Provide the [x, y] coordinate of the cell's center where the given text is located.  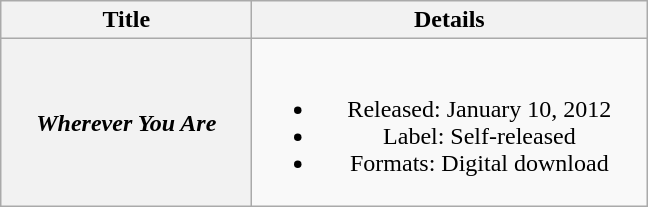
Title [126, 20]
Wherever You Are [126, 122]
Released: January 10, 2012Label: Self-releasedFormats: Digital download [450, 122]
Details [450, 20]
